Return the [x, y] coordinate for the center point of the cell that contains the specified text.  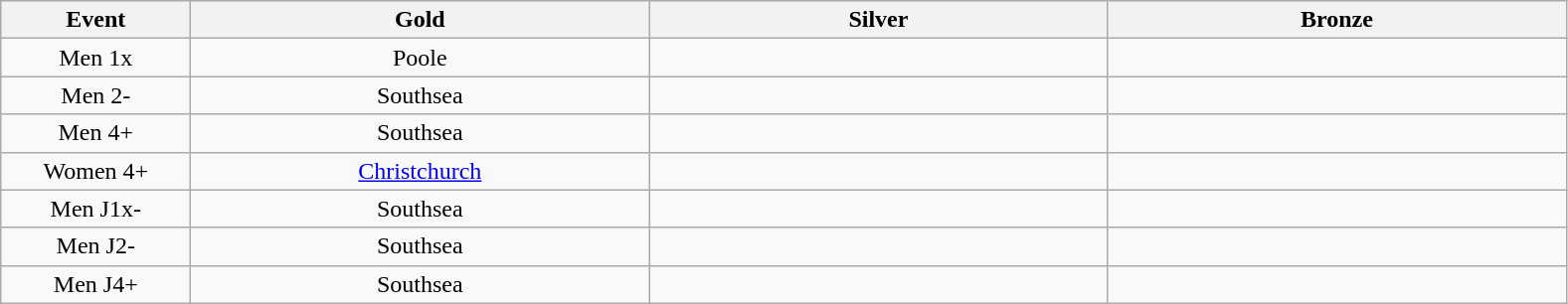
Silver [879, 20]
Men 4+ [95, 133]
Men 2- [95, 95]
Poole [420, 58]
Men J2- [95, 246]
Event [95, 20]
Gold [420, 20]
Men J1x- [95, 209]
Men J4+ [95, 284]
Women 4+ [95, 171]
Christchurch [420, 171]
Bronze [1336, 20]
Men 1x [95, 58]
